Extract the [X, Y] coordinate from the center of the cell holding the provided text.  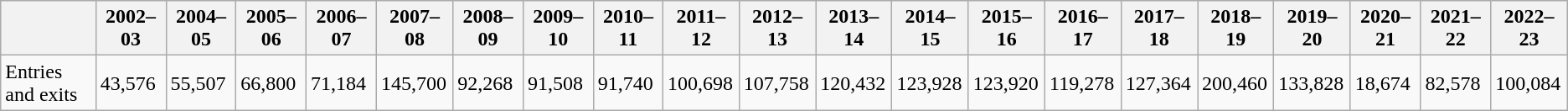
2022–23 [1529, 29]
71,184 [342, 82]
92,268 [488, 82]
2017–18 [1159, 29]
18,674 [1385, 82]
2012–13 [777, 29]
91,740 [628, 82]
123,920 [1007, 82]
2014–15 [930, 29]
133,828 [1312, 82]
2015–16 [1007, 29]
91,508 [558, 82]
2005–06 [271, 29]
2021–22 [1456, 29]
2019–20 [1312, 29]
2006–07 [342, 29]
2004–05 [201, 29]
2007–08 [414, 29]
82,578 [1456, 82]
100,698 [702, 82]
107,758 [777, 82]
2016–17 [1082, 29]
55,507 [201, 82]
2020–21 [1385, 29]
43,576 [131, 82]
66,800 [271, 82]
127,364 [1159, 82]
145,700 [414, 82]
2002–03 [131, 29]
2010–11 [628, 29]
123,928 [930, 82]
2009–10 [558, 29]
119,278 [1082, 82]
100,084 [1529, 82]
200,460 [1236, 82]
2018–19 [1236, 29]
2011–12 [702, 29]
2008–09 [488, 29]
2013–14 [854, 29]
Entries and exits [49, 82]
120,432 [854, 82]
